Return the [X, Y] coordinate for the center point of the cell that contains the specified text.  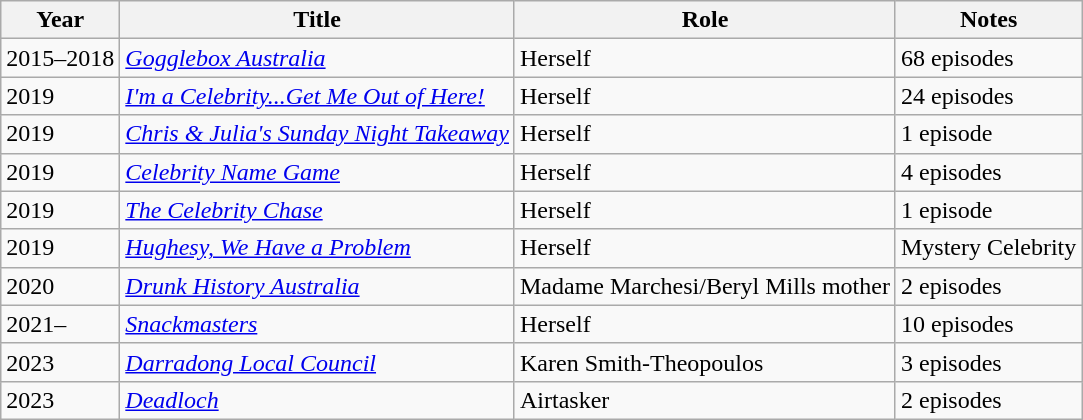
Deadloch [318, 400]
Karen Smith-Theopoulos [704, 362]
Year [60, 20]
Airtasker [704, 400]
Darradong Local Council [318, 362]
Role [704, 20]
Madame Marchesi/Beryl Mills mother [704, 286]
4 episodes [988, 172]
Celebrity Name Game [318, 172]
68 episodes [988, 58]
3 episodes [988, 362]
Gogglebox Australia [318, 58]
2021– [60, 324]
24 episodes [988, 96]
2015–2018 [60, 58]
2020 [60, 286]
Notes [988, 20]
I'm a Celebrity...Get Me Out of Here! [318, 96]
Mystery Celebrity [988, 248]
The Celebrity Chase [318, 210]
Title [318, 20]
10 episodes [988, 324]
Drunk History Australia [318, 286]
Hughesy, We Have a Problem [318, 248]
Chris & Julia's Sunday Night Takeaway [318, 134]
Snackmasters [318, 324]
